Return (X, Y) of the center of cell containing provided text 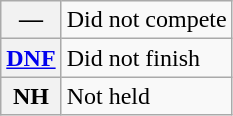
— (31, 20)
Did not finish (146, 58)
Not held (146, 96)
Did not compete (146, 20)
NH (31, 96)
DNF (31, 58)
